Detect which cell encompasses the target text, then output its (X, Y) center coordinate. 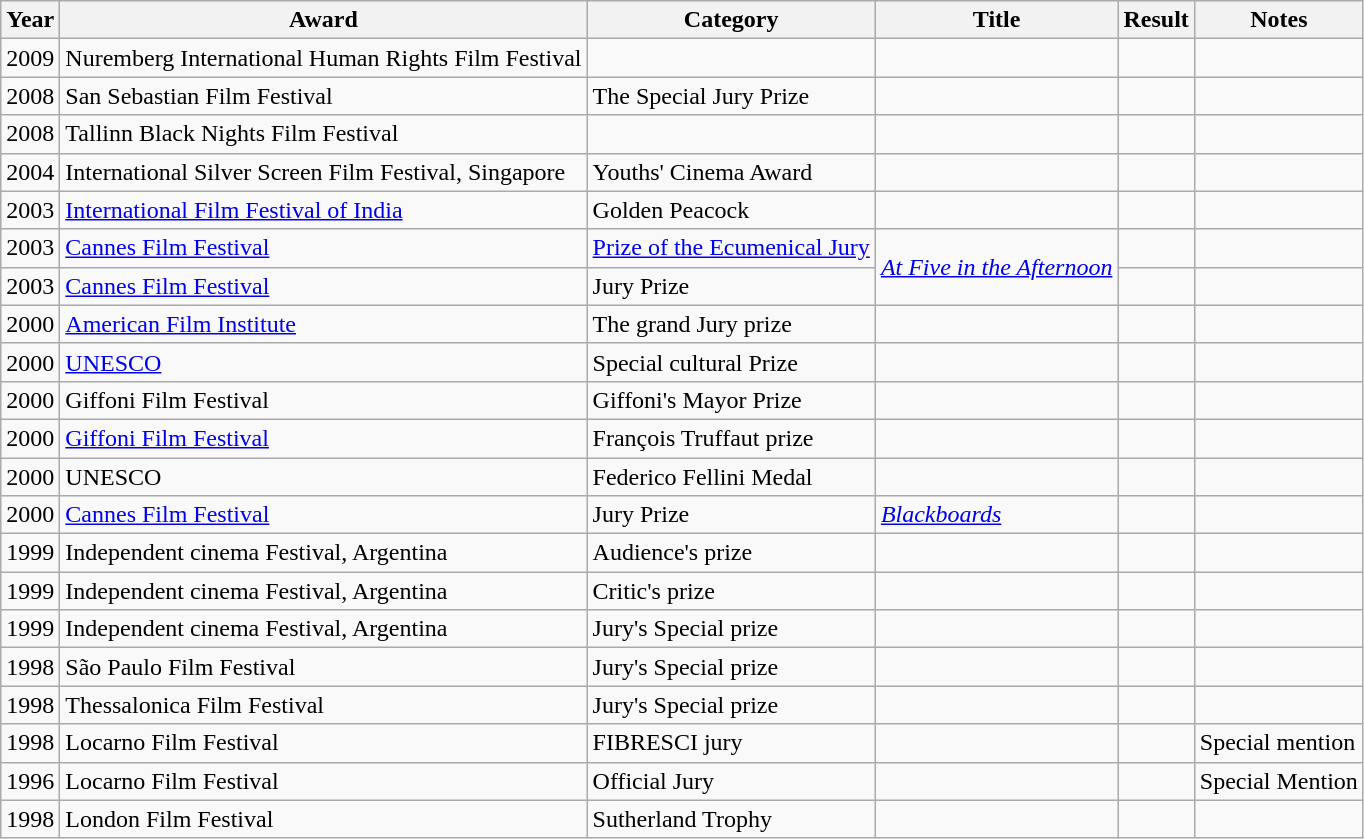
Special cultural Prize (731, 362)
Special Mention (1278, 781)
Audience's prize (731, 553)
The grand Jury prize (731, 324)
Official Jury (731, 781)
Youths' Cinema Award (731, 172)
Nuremberg International Human Rights Film Festival (324, 58)
Award (324, 20)
Result (1156, 20)
Title (996, 20)
International Silver Screen Film Festival, Singapore (324, 172)
Year (30, 20)
At Five in the Afternoon (996, 267)
Blackboards (996, 515)
Tallinn Black Nights Film Festival (324, 134)
2009 (30, 58)
São Paulo Film Festival (324, 667)
Prize of the Ecumenical Jury (731, 248)
2004 (30, 172)
Thessalonica Film Festival (324, 705)
San Sebastian Film Festival (324, 96)
Federico Fellini Medal (731, 477)
Sutherland Trophy (731, 819)
FIBRESCI jury (731, 743)
Golden Peacock (731, 210)
1996 (30, 781)
Notes (1278, 20)
London Film Festival (324, 819)
International Film Festival of India (324, 210)
American Film Institute (324, 324)
The Special Jury Prize (731, 96)
François Truffaut prize (731, 438)
Category (731, 20)
Special mention (1278, 743)
Giffoni's Mayor Prize (731, 400)
Critic's prize (731, 591)
